Detect which cell encompasses the target text, then output its (X, Y) center coordinate. 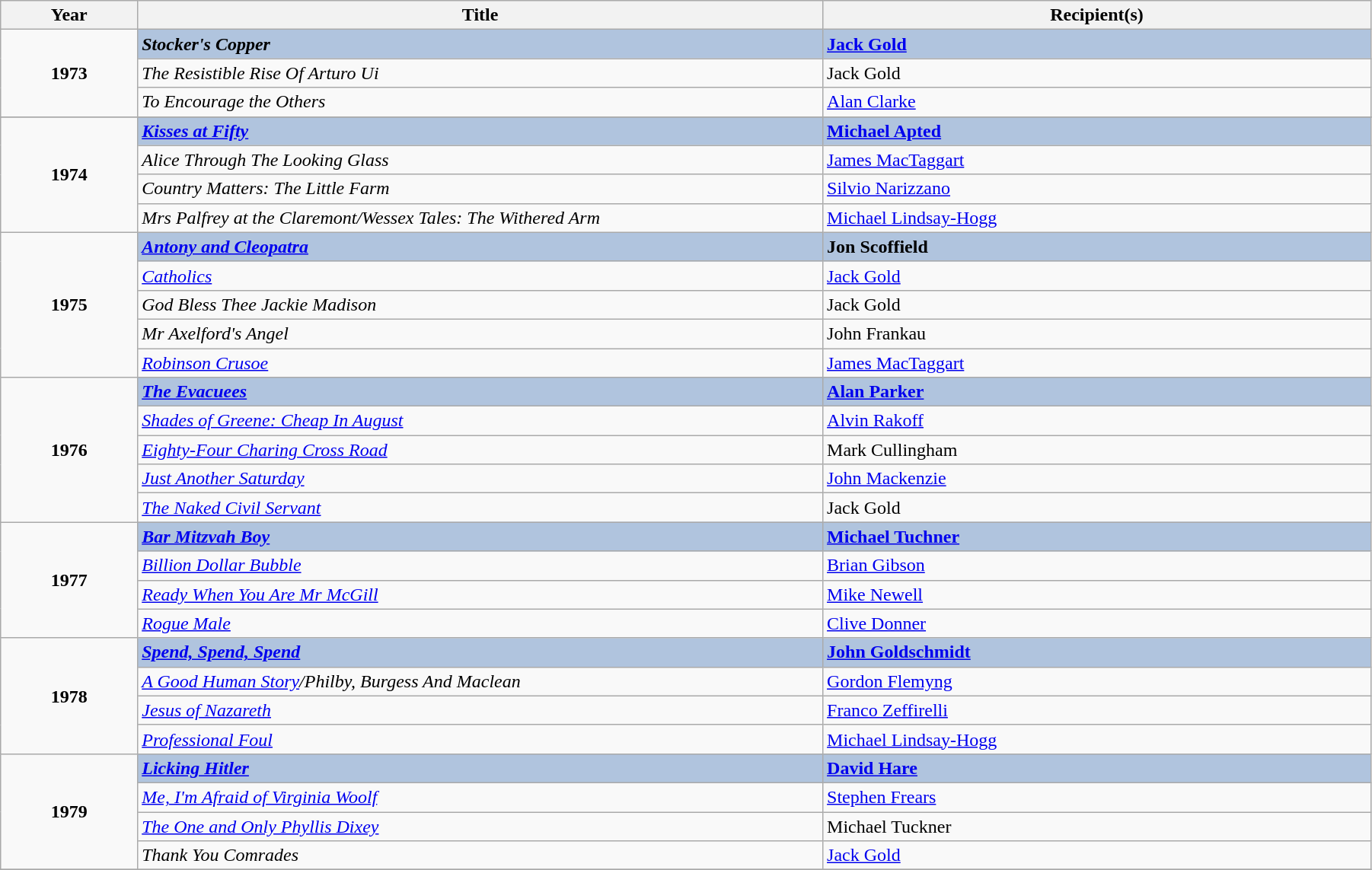
The One and Only Phyllis Dixey (480, 826)
Mike Newell (1097, 594)
Silvio Narizzano (1097, 189)
Clive Donner (1097, 623)
Ready When You Are Mr McGill (480, 594)
Jesus of Nazareth (480, 710)
A Good Human Story/Philby, Burgess And Maclean (480, 681)
John Goldschmidt (1097, 652)
Mr Axelford's Angel (480, 333)
Mark Cullingham (1097, 450)
Just Another Saturday (480, 479)
Stephen Frears (1097, 797)
Year (69, 15)
Spend, Spend, Spend (480, 652)
Michael Tuchner (1097, 537)
The Evacuees (480, 392)
Alice Through The Looking Glass (480, 160)
Professional Foul (480, 739)
Franco Zeffirelli (1097, 710)
1974 (69, 174)
John Mackenzie (1097, 479)
1976 (69, 450)
Title (480, 15)
1978 (69, 696)
Gordon Flemyng (1097, 681)
Bar Mitzvah Boy (480, 537)
Stocker's Copper (480, 44)
The Naked Civil Servant (480, 508)
God Bless Thee Jackie Madison (480, 304)
Me, I'm Afraid of Virginia Woolf (480, 797)
Jon Scoffield (1097, 247)
Country Matters: The Little Farm (480, 189)
Antony and Cleopatra (480, 247)
Licking Hitler (480, 768)
1977 (69, 580)
1975 (69, 304)
Recipient(s) (1097, 15)
Michael Tuckner (1097, 826)
Alan Parker (1097, 392)
1979 (69, 811)
Billion Dollar Bubble (480, 566)
Robinson Crusoe (480, 363)
Alan Clarke (1097, 102)
The Resistible Rise Of Arturo Ui (480, 73)
Shades of Greene: Cheap In August (480, 421)
Rogue Male (480, 623)
Thank You Comrades (480, 856)
1973 (69, 73)
Mrs Palfrey at the Claremont/Wessex Tales: The Withered Arm (480, 218)
David Hare (1097, 768)
Brian Gibson (1097, 566)
John Frankau (1097, 333)
Michael Apted (1097, 131)
To Encourage the Others (480, 102)
Catholics (480, 276)
Eighty-Four Charing Cross Road (480, 450)
Alvin Rakoff (1097, 421)
Kisses at Fifty (480, 131)
